Search for the cell housing the specified text and yield its [X, Y] center coordinate. 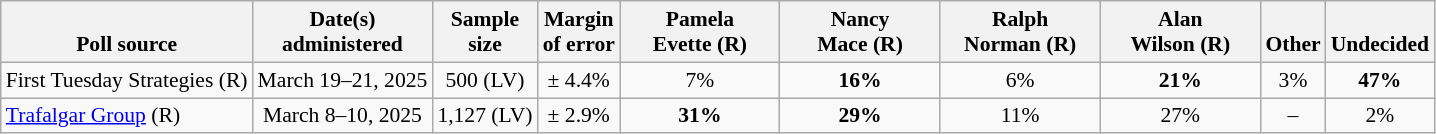
47% [1380, 80]
NancyMace (R) [860, 32]
March 19–21, 2025 [343, 80]
PamelaEvette (R) [700, 32]
Trafalgar Group (R) [127, 116]
3% [1292, 80]
Other [1292, 32]
RalphNorman (R) [1020, 32]
16% [860, 80]
7% [700, 80]
AlanWilson (R) [1180, 32]
Date(s)administered [343, 32]
March 8–10, 2025 [343, 116]
Undecided [1380, 32]
500 (LV) [484, 80]
27% [1180, 116]
1,127 (LV) [484, 116]
6% [1020, 80]
Samplesize [484, 32]
31% [700, 116]
11% [1020, 116]
Poll source [127, 32]
Marginof error [579, 32]
21% [1180, 80]
– [1292, 116]
± 4.4% [579, 80]
First Tuesday Strategies (R) [127, 80]
± 2.9% [579, 116]
29% [860, 116]
2% [1380, 116]
